Scan for the cell matching the given text and deliver its [x, y] coordinate at center. 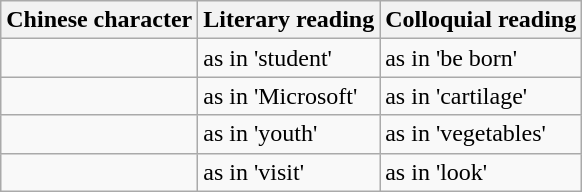
as in 'cartilage' [481, 96]
Literary reading [289, 20]
as in 'vegetables' [481, 134]
Chinese character [100, 20]
as in 'youth' [289, 134]
as in 'look' [481, 172]
as in 'student' [289, 58]
as in 'Microsoft' [289, 96]
as in 'visit' [289, 172]
as in 'be born' [481, 58]
Colloquial reading [481, 20]
